Determine the [x, y] coordinate at the center of the cell enclosing the given text.  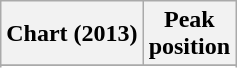
Peakposition [189, 34]
Chart (2013) [72, 34]
